Return the (X, Y) coordinate for the center point of the cell that contains the specified text.  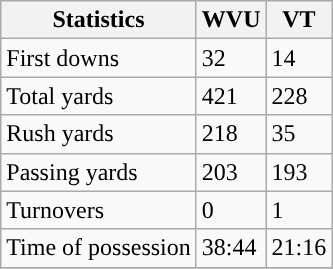
VT (299, 20)
Rush yards (99, 134)
First downs (99, 58)
Passing yards (99, 172)
218 (231, 134)
193 (299, 172)
421 (231, 96)
228 (299, 96)
Time of possession (99, 248)
14 (299, 58)
Statistics (99, 20)
32 (231, 58)
1 (299, 210)
WVU (231, 20)
35 (299, 134)
38:44 (231, 248)
21:16 (299, 248)
Turnovers (99, 210)
203 (231, 172)
0 (231, 210)
Total yards (99, 96)
